Determine the (x, y) coordinate at the center of the cell enclosing the given text.  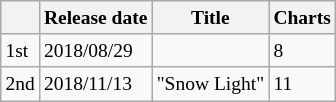
2018/08/29 (96, 50)
Title (210, 18)
11 (302, 84)
2018/11/13 (96, 84)
Release date (96, 18)
Charts (302, 18)
1st (20, 50)
8 (302, 50)
"Snow Light" (210, 84)
2nd (20, 84)
